Output the [x, y] coordinate of the center of the cell containing the given text.  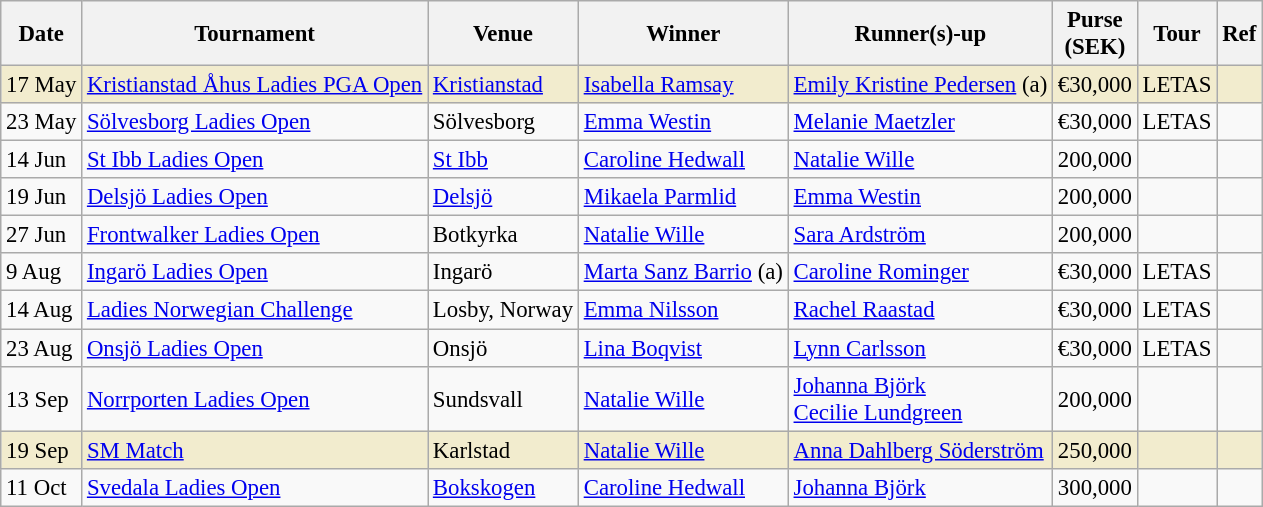
Melanie Maetzler [920, 122]
17 May [42, 85]
Emma Nilsson [683, 310]
Tour [1177, 34]
Isabella Ramsay [683, 85]
Winner [683, 34]
23 May [42, 122]
Johanna Björk [920, 487]
Kristianstad Åhus Ladies PGA Open [255, 85]
Onsjö Ladies Open [255, 348]
19 Jun [42, 197]
Venue [504, 34]
Sara Ardström [920, 235]
Lynn Carlsson [920, 348]
Mikaela Parmlid [683, 197]
Ingarö [504, 273]
11 Oct [42, 487]
Ingarö Ladies Open [255, 273]
Rachel Raastad [920, 310]
Bokskogen [504, 487]
9 Aug [42, 273]
Kristianstad [504, 85]
Sundsvall [504, 398]
Emily Kristine Pedersen (a) [920, 85]
300,000 [1096, 487]
Norrporten Ladies Open [255, 398]
14 Jun [42, 160]
Ref [1240, 34]
13 Sep [42, 398]
23 Aug [42, 348]
Date [42, 34]
Botkyrka [504, 235]
Caroline Rominger [920, 273]
St Ibb Ladies Open [255, 160]
Frontwalker Ladies Open [255, 235]
Losby, Norway [504, 310]
Svedala Ladies Open [255, 487]
Sölvesborg Ladies Open [255, 122]
Delsjö [504, 197]
19 Sep [42, 450]
250,000 [1096, 450]
Johanna Björk Cecilie Lundgreen [920, 398]
Anna Dahlberg Söderström [920, 450]
Tournament [255, 34]
Onsjö [504, 348]
Delsjö Ladies Open [255, 197]
Purse(SEK) [1096, 34]
Lina Boqvist [683, 348]
14 Aug [42, 310]
Marta Sanz Barrio (a) [683, 273]
Runner(s)-up [920, 34]
Sölvesborg [504, 122]
Karlstad [504, 450]
St Ibb [504, 160]
Ladies Norwegian Challenge [255, 310]
SM Match [255, 450]
27 Jun [42, 235]
